Return [X, Y] of the center of cell containing provided text 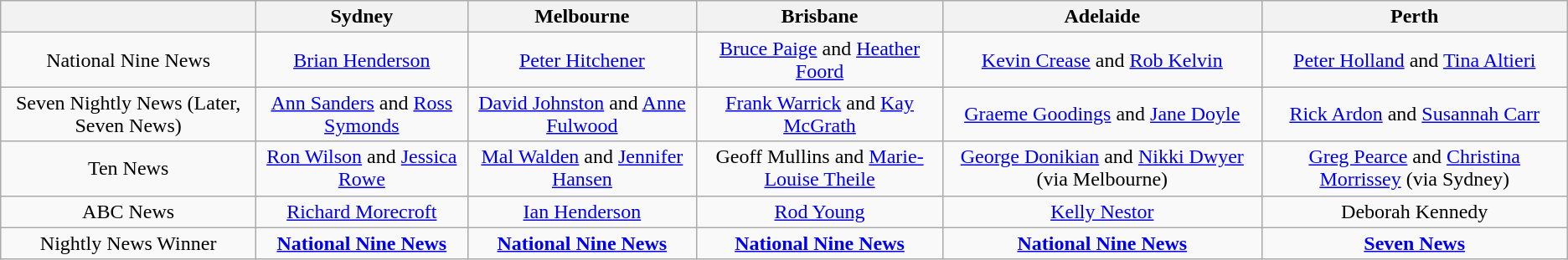
Rod Young [820, 212]
Greg Pearce and Christina Morrissey (via Sydney) [1414, 169]
Mal Walden and Jennifer Hansen [581, 169]
Geoff Mullins and Marie-Louise Theile [820, 169]
Adelaide [1102, 17]
Frank Warrick and Kay McGrath [820, 114]
Ann Sanders and Ross Symonds [362, 114]
Peter Hitchener [581, 60]
Graeme Goodings and Jane Doyle [1102, 114]
Deborah Kennedy [1414, 212]
Kelly Nestor [1102, 212]
Ten News [129, 169]
Melbourne [581, 17]
Brian Henderson [362, 60]
Kevin Crease and Rob Kelvin [1102, 60]
Seven News [1414, 243]
Richard Morecroft [362, 212]
Seven Nightly News (Later, Seven News) [129, 114]
George Donikian and Nikki Dwyer (via Melbourne) [1102, 169]
Perth [1414, 17]
David Johnston and Anne Fulwood [581, 114]
Peter Holland and Tina Altieri [1414, 60]
Brisbane [820, 17]
Sydney [362, 17]
Ron Wilson and Jessica Rowe [362, 169]
Bruce Paige and Heather Foord [820, 60]
Nightly News Winner [129, 243]
Rick Ardon and Susannah Carr [1414, 114]
ABC News [129, 212]
Ian Henderson [581, 212]
